Detect which cell encompasses the target text, then output its (X, Y) center coordinate. 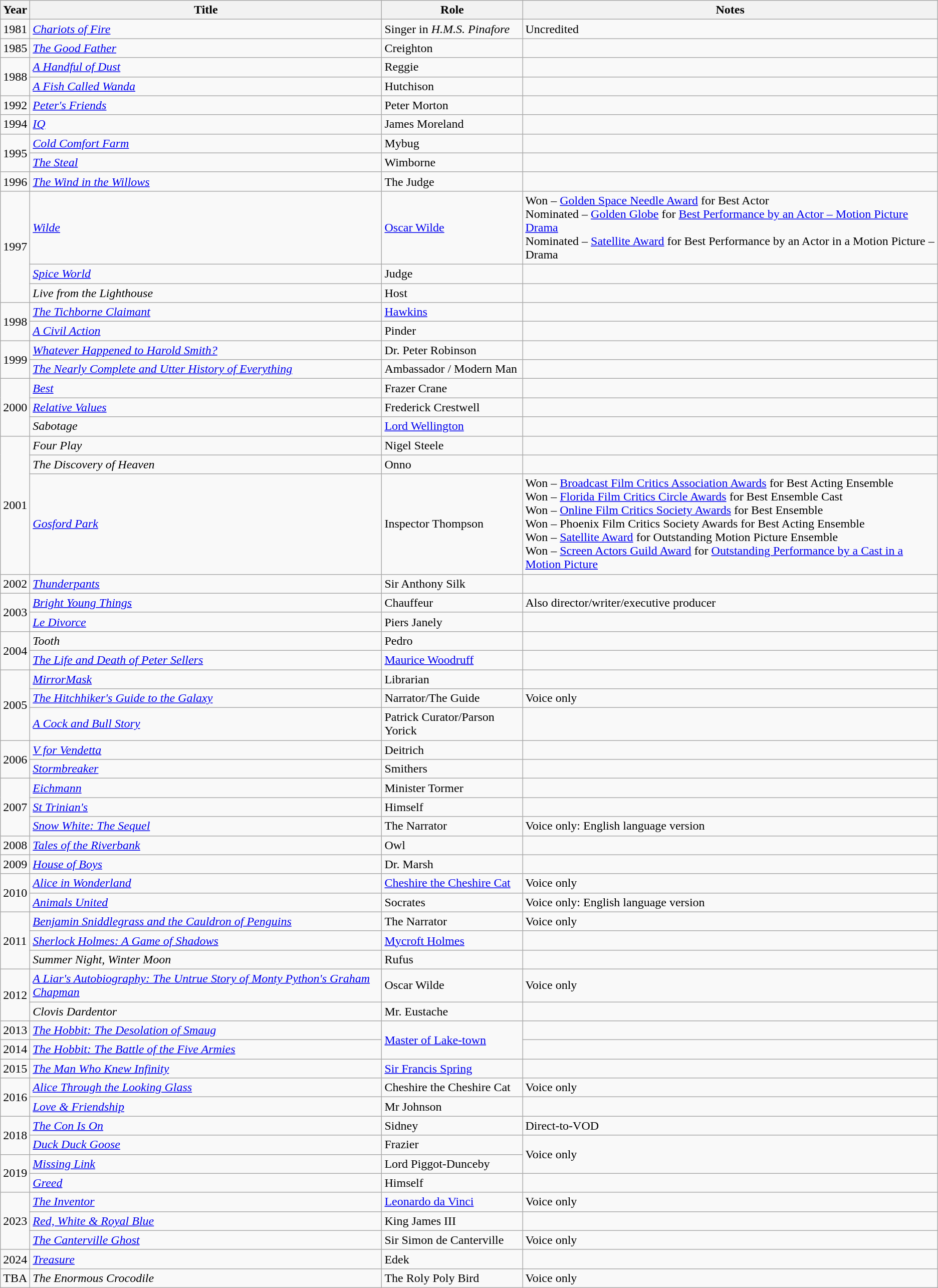
King James III (452, 1221)
Peter Morton (452, 105)
The Nearly Complete and Utter History of Everything (206, 369)
1994 (15, 124)
The Inventor (206, 1202)
Whatever Happened to Harold Smith? (206, 350)
1992 (15, 105)
The Good Father (206, 48)
Role (452, 10)
2023 (15, 1221)
1999 (15, 360)
2005 (15, 704)
V for Vendetta (206, 750)
Singer in H.M.S. Pinafore (452, 29)
Spice World (206, 274)
Greed (206, 1183)
Tooth (206, 641)
2015 (15, 1069)
House of Boys (206, 864)
Maurice Woodruff (452, 660)
Judge (452, 274)
Missing Link (206, 1164)
2000 (15, 407)
1988 (15, 77)
Summer Night, Winter Moon (206, 959)
The Hobbit: The Battle of the Five Armies (206, 1050)
2006 (15, 759)
Patrick Curator/Parson Yorick (452, 724)
Benjamin Sniddlegrass and the Cauldron of Penguins (206, 921)
Hutchison (452, 86)
Sherlock Holmes: A Game of Shadows (206, 940)
2012 (15, 995)
Gosford Park (206, 524)
Edek (452, 1259)
Pedro (452, 641)
2010 (15, 893)
2007 (15, 807)
Alice in Wonderland (206, 883)
Inspector Thompson (452, 524)
A Cock and Bull Story (206, 724)
Year (15, 10)
Cold Comfort Farm (206, 143)
Peter's Friends (206, 105)
1985 (15, 48)
2003 (15, 612)
Chauffeur (452, 603)
Minister Tormer (452, 788)
The Man Who Knew Infinity (206, 1069)
The Judge (452, 181)
2008 (15, 845)
The Hobbit: The Desolation of Smaug (206, 1031)
Mr Johnson (452, 1107)
Le Divorce (206, 622)
Stormbreaker (206, 769)
Narrator/The Guide (452, 698)
Mr. Eustache (452, 1011)
MirrorMask (206, 679)
Clovis Dardentor (206, 1011)
Sidney (452, 1126)
Direct-to-VOD (730, 1126)
Mycroft Holmes (452, 940)
Sabotage (206, 426)
2004 (15, 650)
Frazer Crane (452, 388)
Leonardo da Vinci (452, 1202)
Snow White: The Sequel (206, 826)
Sir Francis Spring (452, 1069)
The Canterville Ghost (206, 1240)
A Handful of Dust (206, 67)
James Moreland (452, 124)
2002 (15, 584)
The Discovery of Heaven (206, 464)
Frazier (452, 1145)
Sir Simon de Canterville (452, 1240)
Master of Lake-town (452, 1040)
IQ (206, 124)
Notes (730, 10)
Creighton (452, 48)
2011 (15, 940)
Librarian (452, 679)
The Con Is On (206, 1126)
1997 (15, 246)
Chariots of Fire (206, 29)
A Civil Action (206, 331)
Red, White & Royal Blue (206, 1221)
Pinder (452, 331)
Onno (452, 464)
The Enormous Crocodile (206, 1278)
2018 (15, 1135)
Ambassador / Modern Man (452, 369)
1981 (15, 29)
The Life and Death of Peter Sellers (206, 660)
The Hitchhiker's Guide to the Galaxy (206, 698)
A Fish Called Wanda (206, 86)
Hawkins (452, 312)
Deitrich (452, 750)
Lord Wellington (452, 426)
The Roly Poly Bird (452, 1278)
TBA (15, 1278)
Also director/writer/executive producer (730, 603)
Tales of the Riverbank (206, 845)
Wimborne (452, 162)
St Trinian's (206, 807)
The Steal (206, 162)
Sir Anthony Silk (452, 584)
Best (206, 388)
2016 (15, 1097)
2013 (15, 1031)
Uncredited (730, 29)
Alice Through the Looking Glass (206, 1088)
1996 (15, 181)
Reggie (452, 67)
The Tichborne Claimant (206, 312)
Rufus (452, 959)
Eichmann (206, 788)
Owl (452, 845)
Wilde (206, 227)
1998 (15, 322)
Bright Young Things (206, 603)
The Wind in the Willows (206, 181)
1995 (15, 153)
Dr. Peter Robinson (452, 350)
Nigel Steele (452, 445)
Duck Duck Goose (206, 1145)
Title (206, 10)
Dr. Marsh (452, 864)
Mybug (452, 143)
A Liar's Autobiography: The Untrue Story of Monty Python's Graham Chapman (206, 985)
2009 (15, 864)
Socrates (452, 902)
2019 (15, 1173)
Piers Janely (452, 622)
Love & Friendship (206, 1107)
Treasure (206, 1259)
2001 (15, 505)
Live from the Lighthouse (206, 293)
Frederick Crestwell (452, 407)
Relative Values (206, 407)
2014 (15, 1050)
Smithers (452, 769)
Lord Piggot-Dunceby (452, 1164)
Four Play (206, 445)
2024 (15, 1259)
Host (452, 293)
Animals United (206, 902)
Thunderpants (206, 584)
